From the cell containing the given text, extract its center point as (X, Y) coordinate. 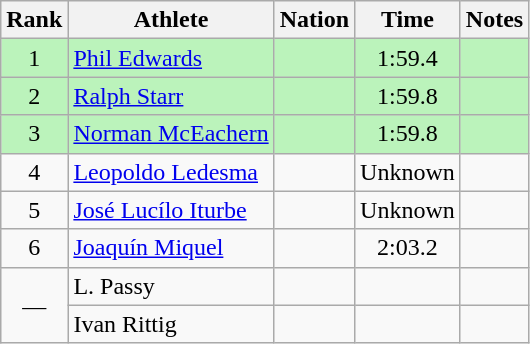
3 (34, 134)
6 (34, 248)
Phil Edwards (171, 58)
Leopoldo Ledesma (171, 172)
José Lucílo Iturbe (171, 210)
Rank (34, 20)
4 (34, 172)
2 (34, 96)
Nation (314, 20)
1 (34, 58)
5 (34, 210)
L. Passy (171, 286)
Ralph Starr (171, 96)
Time (408, 20)
Joaquín Miquel (171, 248)
Norman McEachern (171, 134)
Ivan Rittig (171, 324)
— (34, 305)
2:03.2 (408, 248)
Athlete (171, 20)
1:59.4 (408, 58)
Notes (494, 20)
